Provide the (x, y) coordinate of the cell's center where the given text is located.  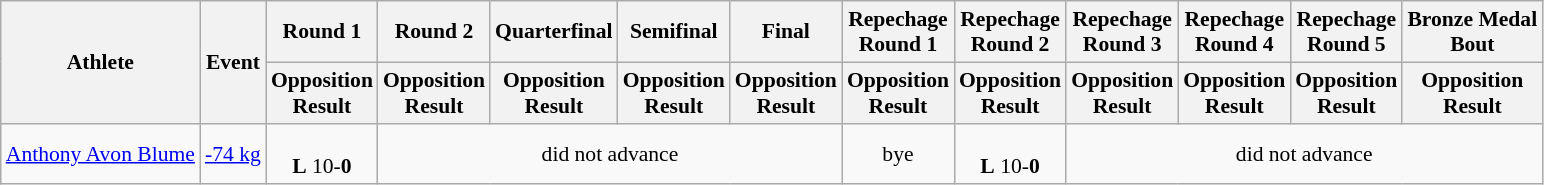
bye (898, 154)
Round 2 (434, 32)
RepechageRound 3 (1122, 32)
RepechageRound 2 (1010, 32)
Final (786, 32)
Semifinal (674, 32)
RepechageRound 5 (1346, 32)
Event (233, 62)
Round 1 (322, 32)
RepechageRound 4 (1234, 32)
-74 kg (233, 154)
Bronze MedalBout (1472, 32)
RepechageRound 1 (898, 32)
Anthony Avon Blume (100, 154)
Quarterfinal (554, 32)
Athlete (100, 62)
